Identify which cell holds the provided text, then report its [X, Y] central coordinate. 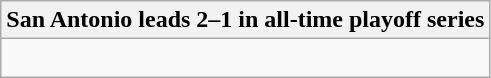
San Antonio leads 2–1 in all-time playoff series [246, 20]
